From the cell containing the given text, extract its center point as (x, y) coordinate. 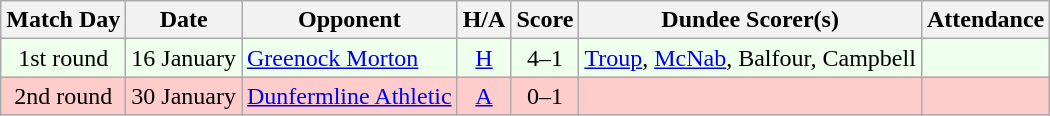
Greenock Morton (350, 58)
Dunfermline Athletic (350, 96)
4–1 (545, 58)
Match Day (64, 20)
Attendance (985, 20)
H/A (484, 20)
Score (545, 20)
Opponent (350, 20)
Troup, McNab, Balfour, Campbell (750, 58)
A (484, 96)
30 January (184, 96)
1st round (64, 58)
0–1 (545, 96)
Date (184, 20)
H (484, 58)
16 January (184, 58)
2nd round (64, 96)
Dundee Scorer(s) (750, 20)
